Determine the (x, y) coordinate at the center of the cell enclosing the given text.  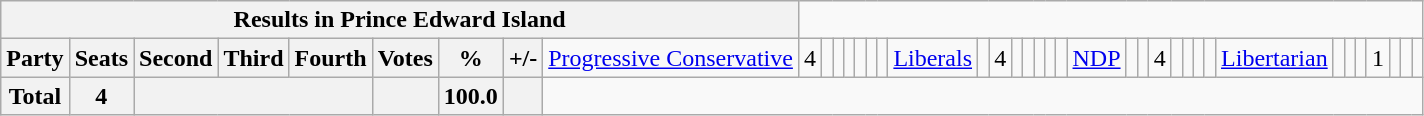
+/- (522, 58)
% (470, 58)
NDP (1096, 58)
Total (35, 96)
Liberals (933, 58)
Libertarian (1275, 58)
100.0 (470, 96)
1 (1378, 58)
Party (35, 58)
Results in Prince Edward Island (400, 20)
Fourth (330, 58)
Progressive Conservative (671, 58)
Votes (405, 58)
Seats (101, 58)
Second (176, 58)
Third (254, 58)
